Return the (x, y) coordinate for the center point of the cell that contains the specified text.  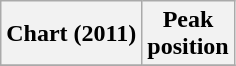
Chart (2011) (72, 34)
Peakposition (188, 34)
